Locate the cell with the specified text and output its (X, Y) center coordinate. 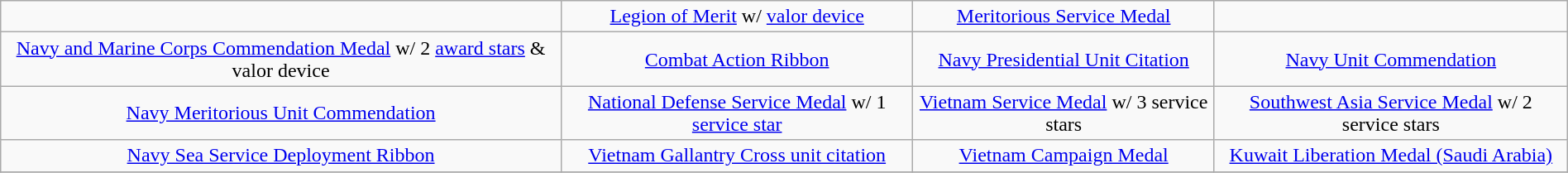
Southwest Asia Service Medal w/ 2 service stars (1391, 113)
Kuwait Liberation Medal (Saudi Arabia) (1391, 156)
Legion of Merit w/ valor device (737, 17)
Vietnam Campaign Medal (1064, 156)
Navy Sea Service Deployment Ribbon (281, 156)
Navy Meritorious Unit Commendation (281, 113)
Navy and Marine Corps Commendation Medal w/ 2 award stars & valor device (281, 60)
Vietnam Gallantry Cross unit citation (737, 156)
Meritorious Service Medal (1064, 17)
Navy Unit Commendation (1391, 60)
National Defense Service Medal w/ 1 service star (737, 113)
Vietnam Service Medal w/ 3 service stars (1064, 113)
Combat Action Ribbon (737, 60)
Navy Presidential Unit Citation (1064, 60)
